Provide the (x, y) coordinate of the cell's center where the given text is located.  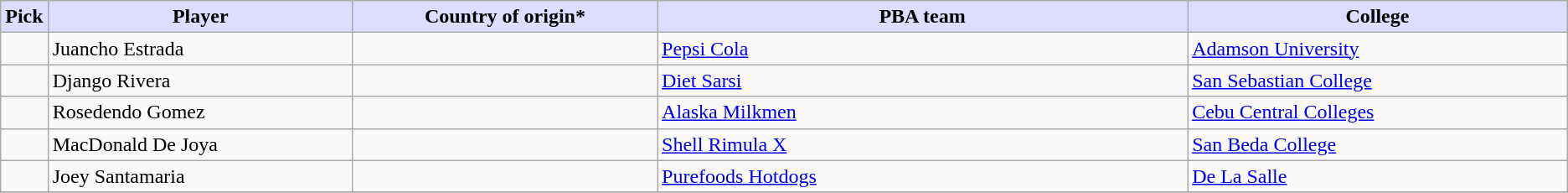
Alaska Milkmen (923, 112)
PBA team (923, 17)
Country of origin* (504, 17)
Pepsi Cola (923, 49)
College (1378, 17)
Pick (24, 17)
Cebu Central Colleges (1378, 112)
De La Salle (1378, 176)
Django Rivera (200, 81)
Adamson University (1378, 49)
Diet Sarsi (923, 81)
San Beda College (1378, 144)
Purefoods Hotdogs (923, 176)
Shell Rimula X (923, 144)
San Sebastian College (1378, 81)
MacDonald De Joya (200, 144)
Juancho Estrada (200, 49)
Joey Santamaria (200, 176)
Player (200, 17)
Rosedendo Gomez (200, 112)
